Search for the cell housing the specified text and yield its [x, y] center coordinate. 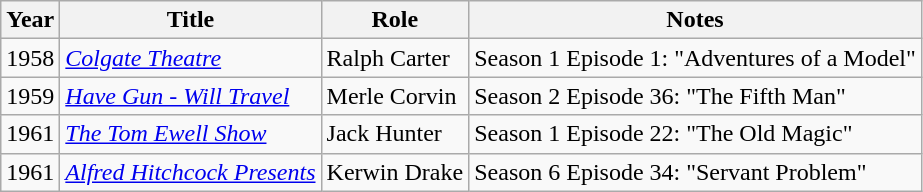
Alfred Hitchcock Presents [190, 172]
Ralph Carter [395, 58]
Notes [696, 20]
Title [190, 20]
Kerwin Drake [395, 172]
Merle Corvin [395, 96]
Colgate Theatre [190, 58]
Role [395, 20]
The Tom Ewell Show [190, 134]
Season 1 Episode 1: "Adventures of a Model" [696, 58]
1959 [30, 96]
Have Gun - Will Travel [190, 96]
Year [30, 20]
Jack Hunter [395, 134]
Season 6 Episode 34: "Servant Problem" [696, 172]
Season 1 Episode 22: "The Old Magic" [696, 134]
Season 2 Episode 36: "The Fifth Man" [696, 96]
1958 [30, 58]
